Provide the (x, y) coordinate of the cell's center where the given text is located.  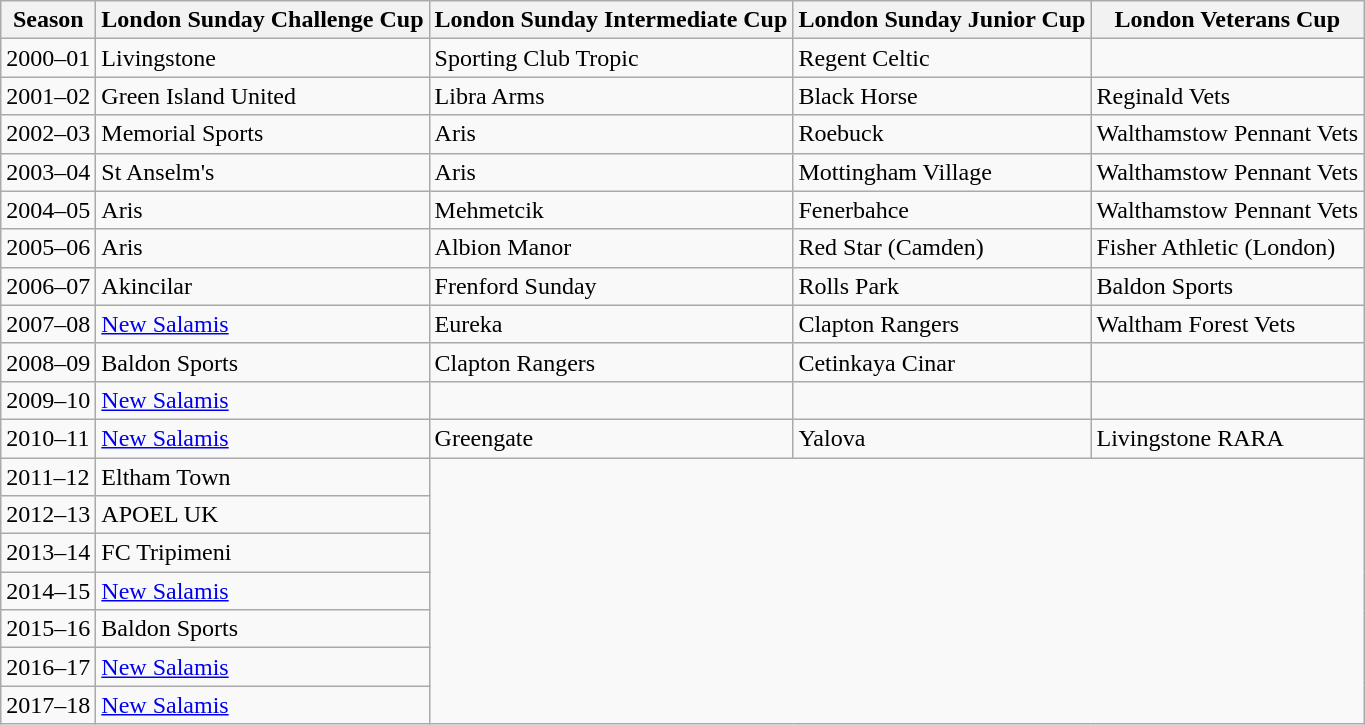
Mottingham Village (942, 172)
2011–12 (48, 477)
Sporting Club Tropic (611, 58)
Frenford Sunday (611, 286)
2006–07 (48, 286)
2003–04 (48, 172)
2009–10 (48, 400)
Memorial Sports (262, 134)
London Sunday Junior Cup (942, 20)
Green Island United (262, 96)
2012–13 (48, 515)
Albion Manor (611, 248)
Akincilar (262, 286)
Season (48, 20)
2008–09 (48, 362)
2016–17 (48, 667)
Eureka (611, 324)
Regent Celtic (942, 58)
2013–14 (48, 553)
Black Horse (942, 96)
Red Star (Camden) (942, 248)
Rolls Park (942, 286)
Livingstone RARA (1228, 438)
2007–08 (48, 324)
Libra Arms (611, 96)
Yalova (942, 438)
London Sunday Challenge Cup (262, 20)
Waltham Forest Vets (1228, 324)
St Anselm's (262, 172)
Fenerbahce (942, 210)
FC Tripimeni (262, 553)
London Veterans Cup (1228, 20)
Fisher Athletic (London) (1228, 248)
2005–06 (48, 248)
Greengate (611, 438)
2000–01 (48, 58)
Eltham Town (262, 477)
Livingstone (262, 58)
2001–02 (48, 96)
Mehmetcik (611, 210)
Roebuck (942, 134)
Reginald Vets (1228, 96)
2017–18 (48, 705)
2010–11 (48, 438)
2002–03 (48, 134)
APOEL UK (262, 515)
2004–05 (48, 210)
2014–15 (48, 591)
2015–16 (48, 629)
Cetinkaya Cinar (942, 362)
London Sunday Intermediate Cup (611, 20)
